Pinpoint the cell where the given text exists, returning its [x, y] midpoint coordinate. 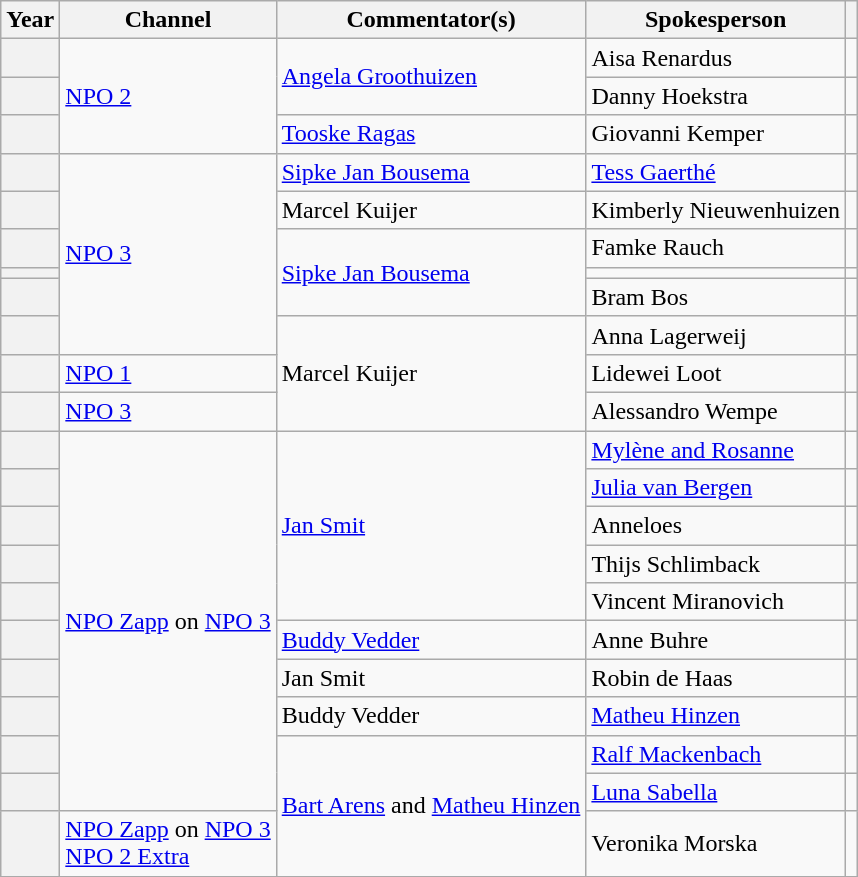
Thijs Schlimback [716, 564]
Lidewei Loot [716, 373]
NPO Zapp on NPO 3 [168, 620]
Commentator(s) [431, 20]
Spokesperson [716, 20]
NPO 2 [168, 96]
Giovanni Kemper [716, 134]
Anna Lagerweij [716, 335]
Matheu Hinzen [716, 716]
Ralf Mackenbach [716, 754]
Vincent Miranovich [716, 602]
Tess Gaerthé [716, 172]
Julia van Bergen [716, 488]
Mylène and Rosanne [716, 449]
NPO 1 [168, 373]
Channel [168, 20]
Anneloes [716, 526]
Tooske Ragas [431, 134]
Anne Buhre [716, 640]
Robin de Haas [716, 678]
Year [30, 20]
Danny Hoekstra [716, 96]
Angela Groothuizen [431, 77]
Alessandro Wempe [716, 411]
Veronika Morska [716, 844]
Famke Rauch [716, 248]
Bram Bos [716, 297]
Bart Arens and Matheu Hinzen [431, 806]
Kimberly Nieuwenhuizen [716, 210]
Aisa Renardus [716, 58]
Luna Sabella [716, 792]
NPO Zapp on NPO 3NPO 2 Extra [168, 844]
